Scan for the cell matching the given text and deliver its (x, y) coordinate at center. 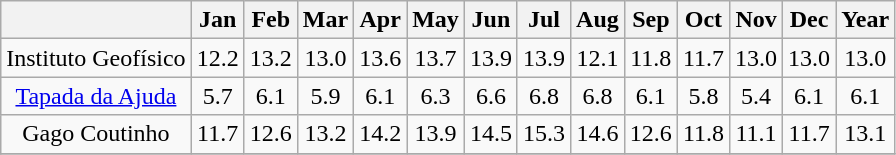
14.2 (380, 134)
Dec (810, 20)
Nov (756, 20)
13.1 (866, 134)
5.8 (703, 96)
11.1 (756, 134)
Sep (650, 20)
Jan (218, 20)
Aug (598, 20)
5.9 (325, 96)
May (436, 20)
Jul (544, 20)
5.7 (218, 96)
13.6 (380, 58)
6.3 (436, 96)
Feb (270, 20)
Gago Coutinho (96, 134)
Oct (703, 20)
Apr (380, 20)
12.1 (598, 58)
14.6 (598, 134)
Jun (490, 20)
6.6 (490, 96)
5.4 (756, 96)
12.2 (218, 58)
14.5 (490, 134)
Year (866, 20)
13.7 (436, 58)
Mar (325, 20)
Tapada da Ajuda (96, 96)
15.3 (544, 134)
Instituto Geofísico (96, 58)
